Scan for the cell matching the given text and deliver its (x, y) coordinate at center. 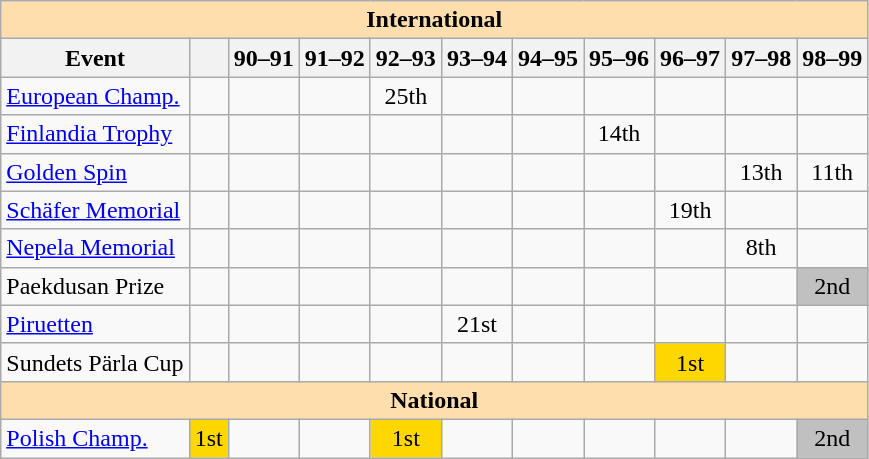
Finlandia Trophy (95, 134)
90–91 (264, 58)
94–95 (548, 58)
Piruetten (95, 324)
Paekdusan Prize (95, 286)
14th (620, 134)
National (434, 400)
91–92 (334, 58)
Sundets Pärla Cup (95, 362)
21st (476, 324)
92–93 (406, 58)
97–98 (762, 58)
Nepela Memorial (95, 248)
96–97 (690, 58)
13th (762, 172)
8th (762, 248)
98–99 (832, 58)
25th (406, 96)
International (434, 20)
19th (690, 210)
European Champ. (95, 96)
Event (95, 58)
95–96 (620, 58)
93–94 (476, 58)
Schäfer Memorial (95, 210)
Polish Champ. (95, 438)
11th (832, 172)
Golden Spin (95, 172)
